Output the (x, y) coordinate of the center of the cell containing the given text.  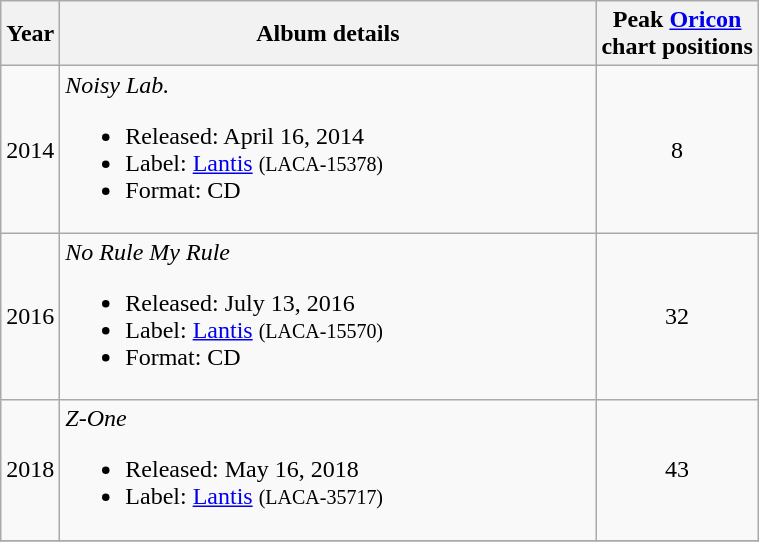
Peak Oricon chart positions (677, 34)
Year (30, 34)
2018 (30, 470)
Z-OneReleased: May 16, 2018Label: Lantis (LACA-35717) (328, 470)
32 (677, 316)
2016 (30, 316)
Album details (328, 34)
43 (677, 470)
Noisy Lab.Released: April 16, 2014Label: Lantis (LACA-15378)Format: CD (328, 150)
No Rule My RuleReleased: July 13, 2016Label: Lantis (LACA-15570)Format: CD (328, 316)
2014 (30, 150)
8 (677, 150)
